For the text-containing cell, return its midpoint in (X, Y) coordinate format. 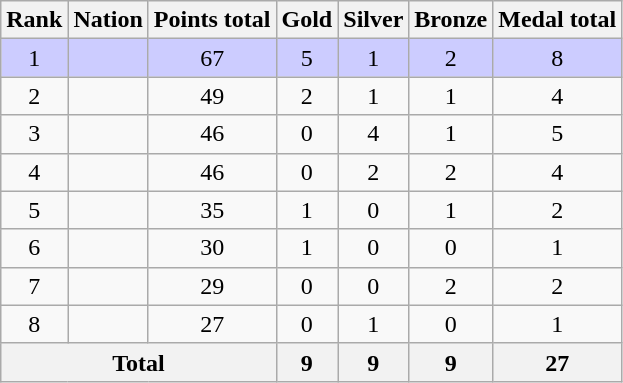
Bronze (451, 20)
Nation (108, 20)
49 (212, 96)
Total (138, 362)
Rank (34, 20)
35 (212, 210)
Gold (307, 20)
Medal total (558, 20)
29 (212, 286)
Silver (374, 20)
67 (212, 58)
7 (34, 286)
30 (212, 248)
Points total (212, 20)
6 (34, 248)
3 (34, 134)
